For the text-containing cell, return its midpoint in [x, y] coordinate format. 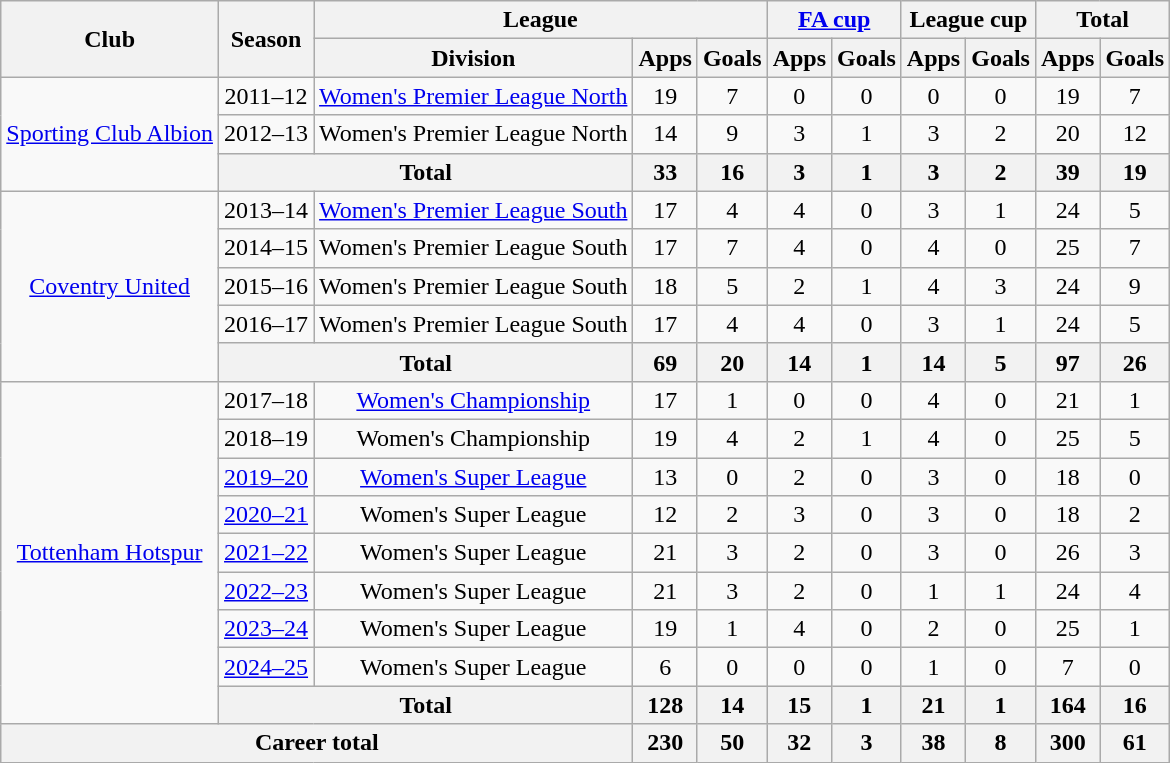
2021–22 [266, 553]
Coventry United [110, 286]
FA cup [834, 20]
2017–18 [266, 400]
League [541, 20]
2022–23 [266, 591]
39 [1067, 172]
38 [933, 743]
15 [799, 705]
164 [1067, 705]
97 [1067, 362]
2014–15 [266, 248]
2013–14 [266, 210]
33 [665, 172]
2019–20 [266, 477]
2016–17 [266, 324]
Tottenham Hotspur [110, 552]
8 [1001, 743]
128 [665, 705]
13 [665, 477]
2015–16 [266, 286]
2011–12 [266, 96]
230 [665, 743]
69 [665, 362]
6 [665, 667]
2012–13 [266, 134]
32 [799, 743]
Season [266, 39]
300 [1067, 743]
50 [732, 743]
2020–21 [266, 515]
Career total [317, 743]
Sporting Club Albion [110, 134]
League cup [968, 20]
61 [1135, 743]
Division [474, 58]
2023–24 [266, 629]
Club [110, 39]
2018–19 [266, 438]
2024–25 [266, 667]
